Detect which cell encompasses the target text, then output its [x, y] center coordinate. 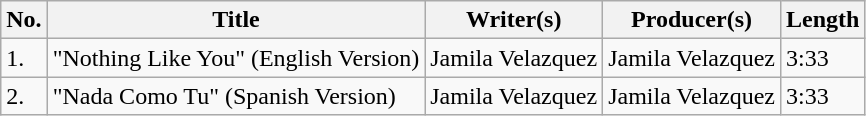
"Nothing Like You" (English Version) [236, 58]
No. [24, 20]
Producer(s) [692, 20]
"Nada Como Tu" (Spanish Version) [236, 96]
Writer(s) [514, 20]
Title [236, 20]
1. [24, 58]
Length [822, 20]
2. [24, 96]
